Provide the [X, Y] coordinate of the cell's center where the given text is located.  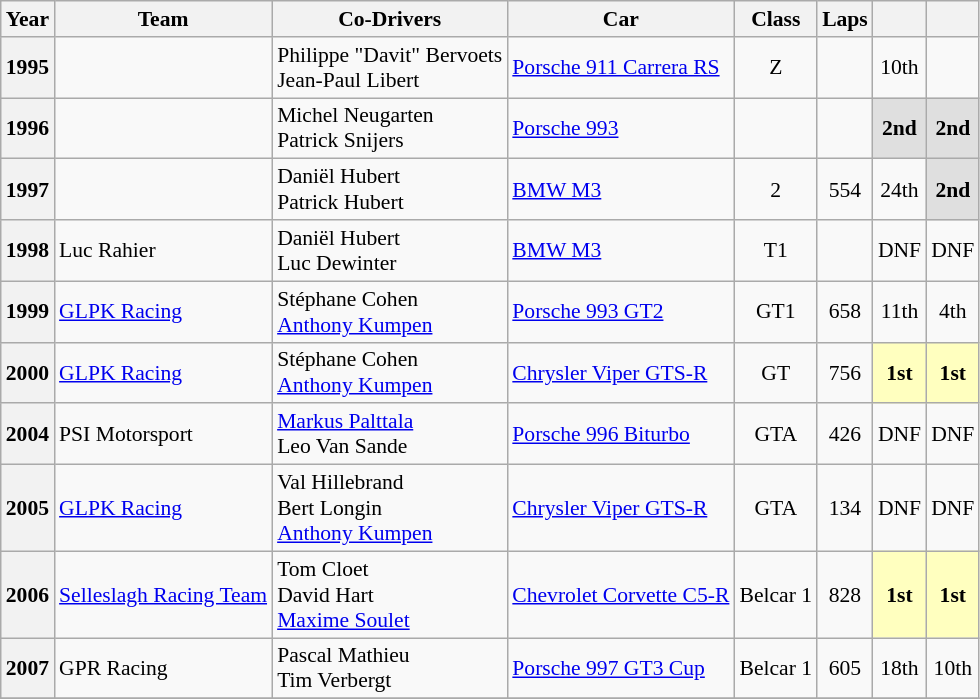
426 [845, 434]
Luc Rahier [163, 250]
Team [163, 19]
2004 [28, 434]
Daniël Hubert Luc Dewinter [390, 250]
Laps [845, 19]
18th [900, 668]
Porsche 993 GT2 [620, 312]
Val Hillebrand Bert Longin Anthony Kumpen [390, 508]
GPR Racing [163, 668]
605 [845, 668]
2007 [28, 668]
1998 [28, 250]
Markus Palttala Leo Van Sande [390, 434]
Class [776, 19]
24th [900, 190]
Porsche 993 [620, 128]
Daniël Hubert Patrick Hubert [390, 190]
1999 [28, 312]
Chevrolet Corvette C5-R [620, 594]
4th [952, 312]
Car [620, 19]
658 [845, 312]
2000 [28, 372]
Co-Drivers [390, 19]
11th [900, 312]
PSI Motorsport [163, 434]
756 [845, 372]
Porsche 911 Carrera RS [620, 68]
2 [776, 190]
Z [776, 68]
Pascal Mathieu Tim Verbergt [390, 668]
Year [28, 19]
2006 [28, 594]
Philippe "Davit" Bervoets Jean-Paul Libert [390, 68]
T1 [776, 250]
134 [845, 508]
Tom Cloet David Hart Maxime Soulet [390, 594]
Michel Neugarten Patrick Snijers [390, 128]
Porsche 996 Biturbo [620, 434]
GT1 [776, 312]
GT [776, 372]
Selleslagh Racing Team [163, 594]
554 [845, 190]
1997 [28, 190]
1996 [28, 128]
1995 [28, 68]
Porsche 997 GT3 Cup [620, 668]
2005 [28, 508]
828 [845, 594]
